For the text-containing cell, return its midpoint in (X, Y) coordinate format. 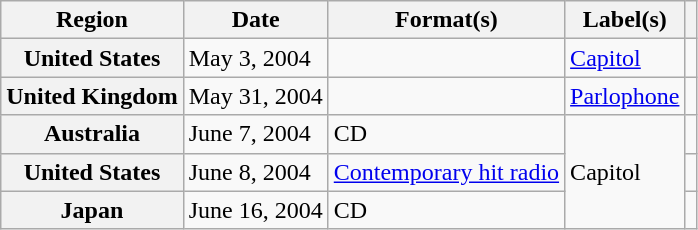
United Kingdom (92, 96)
Parlophone (625, 96)
Format(s) (446, 20)
Japan (92, 210)
June 7, 2004 (256, 134)
May 31, 2004 (256, 96)
Label(s) (625, 20)
June 8, 2004 (256, 172)
Region (92, 20)
May 3, 2004 (256, 58)
Australia (92, 134)
Contemporary hit radio (446, 172)
June 16, 2004 (256, 210)
Date (256, 20)
